Return [X, Y] of the center of cell containing provided text 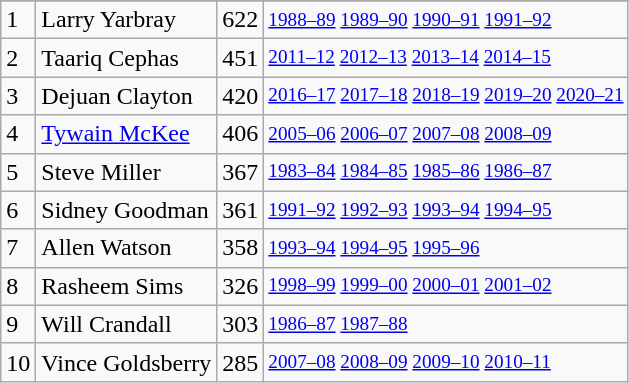
Taariq Cephas [126, 58]
1 [18, 20]
420 [240, 96]
8 [18, 286]
10 [18, 362]
Dejuan Clayton [126, 96]
2011–12 2012–13 2013–14 2014–15 [446, 58]
285 [240, 362]
5 [18, 172]
9 [18, 324]
Tywain McKee [126, 134]
Rasheem Sims [126, 286]
367 [240, 172]
2007–08 2008–09 2009–10 2010–11 [446, 362]
Sidney Goodman [126, 210]
2005–06 2006–07 2007–08 2008–09 [446, 134]
1988–89 1989–90 1990–91 1991–92 [446, 20]
Allen Watson [126, 248]
361 [240, 210]
Vince Goldsberry [126, 362]
326 [240, 286]
4 [18, 134]
1986–87 1987–88 [446, 324]
451 [240, 58]
1991–92 1992–93 1993–94 1994–95 [446, 210]
303 [240, 324]
406 [240, 134]
622 [240, 20]
6 [18, 210]
2016–17 2017–18 2018–19 2019–20 2020–21 [446, 96]
1998–99 1999–00 2000–01 2001–02 [446, 286]
1983–84 1984–85 1985–86 1986–87 [446, 172]
Larry Yarbray [126, 20]
358 [240, 248]
Will Crandall [126, 324]
7 [18, 248]
3 [18, 96]
2 [18, 58]
1993–94 1994–95 1995–96 [446, 248]
Steve Miller [126, 172]
